Search for the cell housing the specified text and yield its (X, Y) center coordinate. 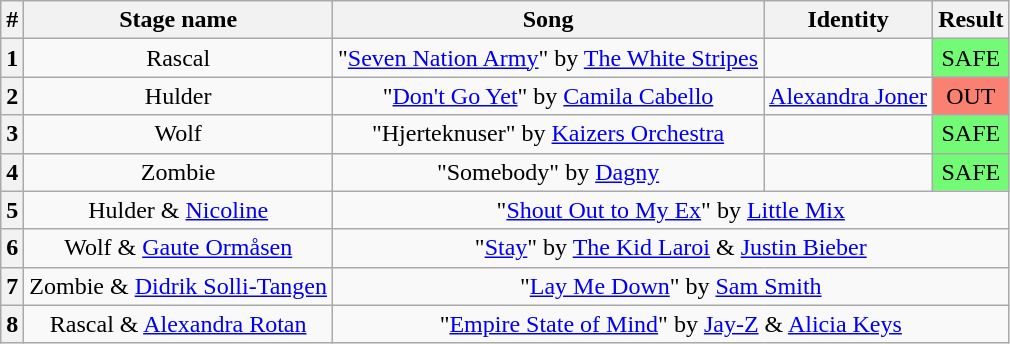
"Stay" by The Kid Laroi & Justin Bieber (672, 248)
Hulder & Nicoline (178, 210)
"Hjerteknuser" by Kaizers Orchestra (548, 134)
Rascal & Alexandra Rotan (178, 324)
"Seven Nation Army" by The White Stripes (548, 58)
8 (12, 324)
Wolf (178, 134)
Zombie (178, 172)
"Empire State of Mind" by Jay-Z & Alicia Keys (672, 324)
2 (12, 96)
"Lay Me Down" by Sam Smith (672, 286)
Stage name (178, 20)
Identity (848, 20)
"Don't Go Yet" by Camila Cabello (548, 96)
"Somebody" by Dagny (548, 172)
Hulder (178, 96)
6 (12, 248)
3 (12, 134)
Alexandra Joner (848, 96)
5 (12, 210)
Result (971, 20)
Rascal (178, 58)
4 (12, 172)
# (12, 20)
1 (12, 58)
Song (548, 20)
"Shout Out to My Ex" by Little Mix (672, 210)
Zombie & Didrik Solli-Tangen (178, 286)
OUT (971, 96)
7 (12, 286)
Wolf & Gaute Ormåsen (178, 248)
